Return [X, Y] of the center of cell containing provided text 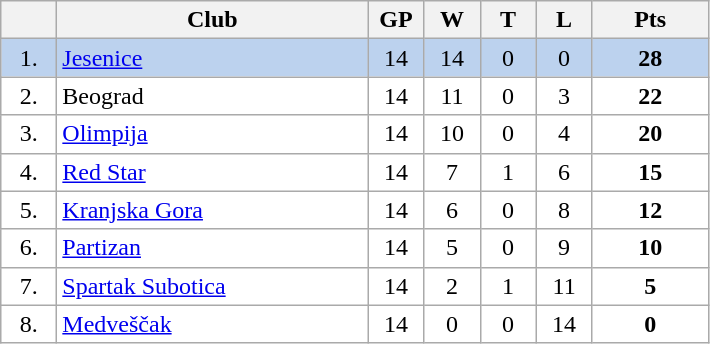
2. [29, 96]
12 [650, 210]
7 [452, 172]
8. [29, 324]
3. [29, 134]
9 [564, 248]
Spartak Subotica [212, 286]
Pts [650, 20]
W [452, 20]
7. [29, 286]
5. [29, 210]
Olimpija [212, 134]
20 [650, 134]
28 [650, 58]
Jesenice [212, 58]
6. [29, 248]
8 [564, 210]
4. [29, 172]
T [508, 20]
Partizan [212, 248]
Kranjska Gora [212, 210]
2 [452, 286]
4 [564, 134]
GP [396, 20]
Club [212, 20]
3 [564, 96]
L [564, 20]
22 [650, 96]
Red Star [212, 172]
15 [650, 172]
1. [29, 58]
Medveščak [212, 324]
Beograd [212, 96]
